Search for the cell housing the specified text and yield its [x, y] center coordinate. 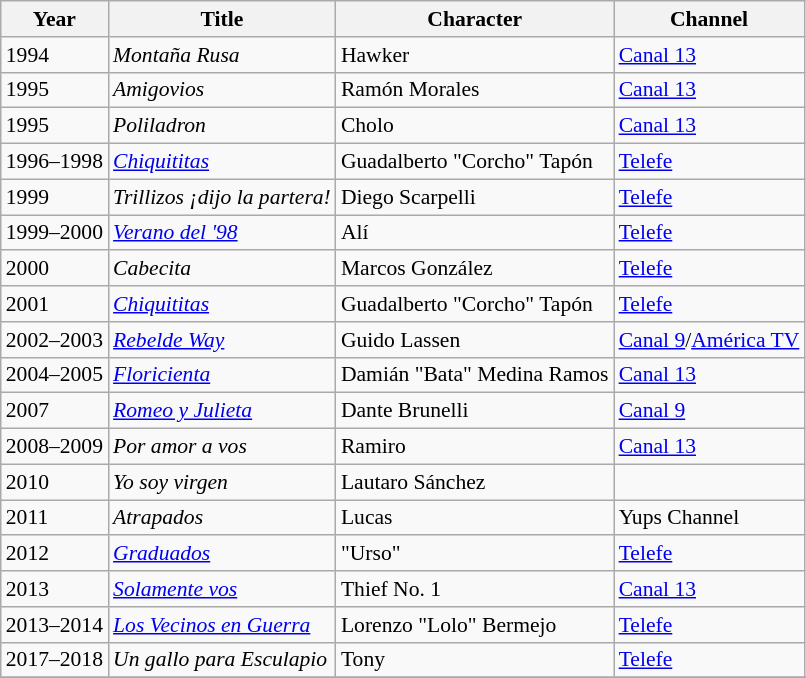
Marcos González [475, 269]
Trillizos ¡dijo la partera! [222, 197]
Lucas [475, 518]
1999–2000 [54, 233]
Canal 9 [710, 411]
Hawker [475, 55]
Year [54, 19]
2002–2003 [54, 340]
Ramiro [475, 447]
Cholo [475, 126]
Atrapados [222, 518]
2012 [54, 554]
Character [475, 19]
Alí [475, 233]
Yo soy virgen [222, 482]
2008–2009 [54, 447]
Yups Channel [710, 518]
Title [222, 19]
2013–2014 [54, 625]
Channel [710, 19]
Montaña Rusa [222, 55]
2004–2005 [54, 375]
1994 [54, 55]
Rebelde Way [222, 340]
Romeo y Julieta [222, 411]
1996–1998 [54, 162]
Los Vecinos en Guerra [222, 625]
Ramón Morales [475, 90]
Tony [475, 660]
Guido Lassen [475, 340]
Por amor a vos [222, 447]
2007 [54, 411]
2001 [54, 304]
2010 [54, 482]
2017–2018 [54, 660]
Amigovios [222, 90]
2013 [54, 589]
2000 [54, 269]
Damián "Bata" Medina Ramos [475, 375]
Floricienta [222, 375]
Lautaro Sánchez [475, 482]
"Urso" [475, 554]
Lorenzo "Lolo" Bermejo [475, 625]
Un gallo para Esculapio [222, 660]
Cabecita [222, 269]
Diego Scarpelli [475, 197]
Thief No. 1 [475, 589]
1999 [54, 197]
Solamente vos [222, 589]
Graduados [222, 554]
Verano del '98 [222, 233]
Canal 9/América TV [710, 340]
Dante Brunelli [475, 411]
2011 [54, 518]
Poliladron [222, 126]
